Pinpoint the cell where the given text exists, returning its (X, Y) midpoint coordinate. 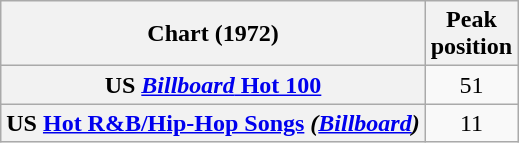
Chart (1972) (213, 34)
US Hot R&B/Hip-Hop Songs (Billboard) (213, 123)
Peakposition (471, 34)
US Billboard Hot 100 (213, 85)
51 (471, 85)
11 (471, 123)
